Provide the [x, y] coordinate of the cell's center where the given text is located.  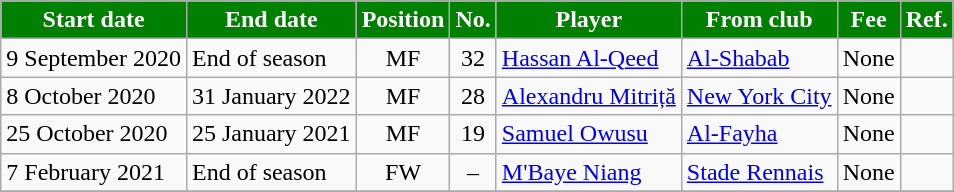
M'Baye Niang [588, 172]
Player [588, 20]
19 [473, 134]
7 February 2021 [94, 172]
– [473, 172]
Stade Rennais [759, 172]
31 January 2022 [271, 96]
Alexandru Mitriță [588, 96]
Fee [868, 20]
25 January 2021 [271, 134]
25 October 2020 [94, 134]
8 October 2020 [94, 96]
Start date [94, 20]
From club [759, 20]
Al-Fayha [759, 134]
New York City [759, 96]
Samuel Owusu [588, 134]
No. [473, 20]
Ref. [926, 20]
28 [473, 96]
End date [271, 20]
Al-Shabab [759, 58]
Hassan Al-Qeed [588, 58]
Position [403, 20]
32 [473, 58]
FW [403, 172]
9 September 2020 [94, 58]
